From the cell containing the given text, extract its center point as [x, y] coordinate. 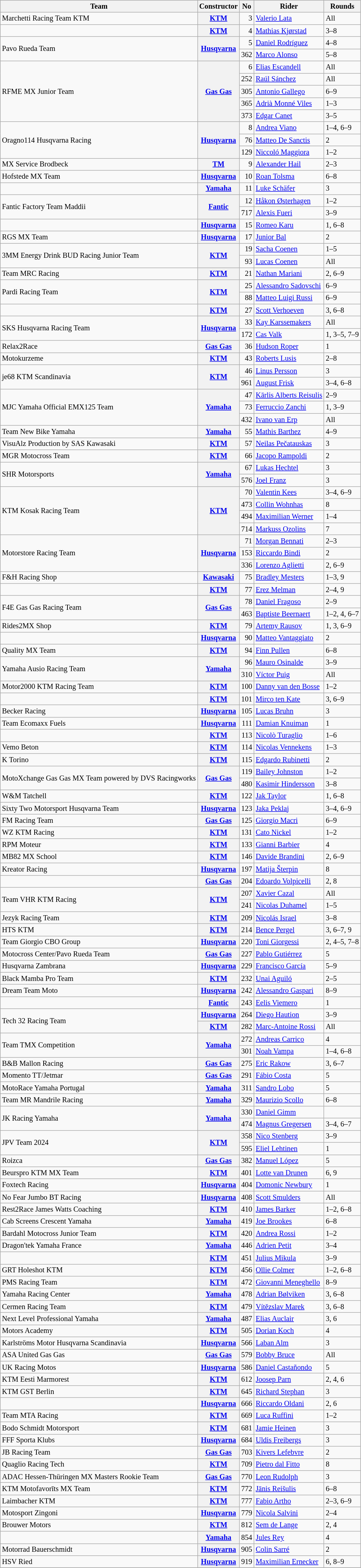
812 [247, 1525]
717 [247, 213]
Pavo Rueda Team [99, 48]
451 [247, 1258]
Junior Bal [289, 237]
Marchetti Racing Team KTM [99, 18]
Team VHR KTM Racing [99, 899]
Motorstore Racing Team [99, 553]
71 [247, 541]
Roan Tolsma [289, 177]
Mathis Barthez [289, 431]
Joel Franz [289, 480]
779 [247, 1513]
FM Racing Team [99, 820]
15 [247, 225]
SKS Husqvarna Racing Team [99, 328]
420 [247, 1234]
Jezyk Racing Team [99, 918]
153 [247, 553]
329 [247, 1100]
2, 4 [342, 1525]
Lorenzo Aglietti [289, 565]
Cermen Racing Team [99, 1307]
2–3, 6–9 [342, 1501]
Elias Escandell [289, 67]
Pardi Racing Team [99, 292]
Jānis Reišulis [289, 1489]
Nathan Mariani [289, 274]
19 [247, 249]
Riccardo Oldani [289, 1404]
MGR Motocross Team [99, 456]
Edgardo Rubinetti [289, 760]
404 [247, 1185]
Oragno114 Husqvarna Racing [99, 140]
Daniel Fragoso [289, 602]
K Torino [99, 760]
669 [247, 1416]
1–6 [342, 735]
Julius Mikula [289, 1258]
242 [247, 990]
66 [247, 456]
Marco Alonso [289, 55]
79 [247, 626]
je68 KTM Scandinavia [99, 377]
Xavier Cazal [289, 893]
Nicolas Vennekens [289, 747]
220 [247, 942]
Vemo Beton [99, 747]
70 [247, 492]
100 [247, 687]
Erez Melman [289, 590]
905 [247, 1550]
472 [247, 1282]
566 [247, 1343]
Alessandro Sadovschi [289, 286]
Finn Pullen [289, 650]
Laimbacher KTM [99, 1501]
90 [247, 638]
Quality MX Team [99, 650]
204 [247, 881]
Jamie Heinen [289, 1428]
Bobby Bruce [289, 1355]
579 [247, 1355]
MotoRace Yamaha Portugal [99, 1088]
Team Ecomaxx Fuels [99, 723]
Brouwer Motors [99, 1525]
VisuAlz Production by SAS Kawasaki [99, 444]
330 [247, 1112]
57 [247, 444]
Black Mamba Pro Team [99, 978]
Raúl Sánchez [289, 79]
229 [247, 966]
James Barker [289, 1209]
408 [247, 1197]
854 [247, 1537]
Nicolas Duhamel [289, 905]
282 [247, 1027]
HSV Ried [99, 1562]
Hofstede MX Team [99, 177]
310 [247, 674]
Adrian Bølviken [289, 1294]
Diego Haution [289, 1015]
1–4, 6–8 [342, 1051]
KTM Kosak Racing Team [99, 511]
214 [247, 930]
9 [247, 164]
Lukas Hechtel [289, 468]
6 [247, 67]
Laban Alm [289, 1343]
Manuel López [289, 1161]
Rounds [342, 6]
101 [247, 699]
FFF Sporta Klubs [99, 1440]
Bailey Johnston [289, 772]
122 [247, 796]
Rest2Race James Watts Coaching [99, 1209]
681 [247, 1428]
Adrien Petit [289, 1246]
5–8 [342, 55]
3, 6–7, 9 [342, 930]
Yamaha Racing Center [99, 1294]
33 [247, 322]
4–9 [342, 431]
Lotte van Drunen [289, 1173]
401 [247, 1173]
131 [247, 833]
1–3, 9 [342, 577]
478 [247, 1294]
146 [247, 857]
123 [247, 808]
Scott Verhoeven [289, 310]
Andrea Viano [289, 128]
No Fear Jumbo BT Racing [99, 1197]
2, 8 [342, 881]
Joe Brookes [289, 1221]
241 [247, 905]
Matteo Luigi Russi [289, 298]
17 [247, 237]
Sacha Coenen [289, 249]
2, 4–5, 7–8 [342, 942]
645 [247, 1391]
7 [342, 529]
Beurspro KTM MX Team [99, 1173]
Karlströms Motor Husqvarna Scandinavia [99, 1343]
6, 8–9 [342, 1562]
305 [247, 91]
Jacopo Rampoldi [289, 456]
SHR Motorsports [99, 474]
Fábio Costa [289, 1076]
Pietro dal Fitto [289, 1464]
1–2, 4, 6–7 [342, 614]
172 [247, 334]
Matteo De Sanctis [289, 140]
Nicolás Israel [289, 918]
TM [219, 164]
55 [247, 431]
Quaglio Racing Tech [99, 1464]
479 [247, 1307]
456 [247, 1270]
113 [247, 735]
494 [247, 517]
Roizca [99, 1161]
3–5 [342, 116]
Andreas Carrico [289, 1039]
666 [247, 1404]
Foxtech Racing [99, 1185]
Team New Bike Yamaha [99, 431]
Becker Racing [99, 711]
Lucas Coenen [289, 261]
Jaka Peklaj [289, 808]
75 [247, 577]
129 [247, 152]
Francisco García [289, 966]
67 [247, 468]
August Frisk [289, 383]
F4E Gas Gas Racing Team [99, 608]
10 [247, 177]
3–4, 6–8 [342, 383]
5–9 [342, 966]
WZ KTM Racing [99, 833]
264 [247, 1015]
3–4 [342, 1246]
46 [247, 371]
Eelis Viemero [289, 1003]
272 [247, 1039]
115 [247, 760]
Motor2000 KTM Racing Team [99, 687]
Team MRC Racing [99, 274]
96 [247, 663]
Valerio Lata [289, 18]
Maurizio Scollo [289, 1100]
Ivano van Erp [289, 420]
Romeo Karu [289, 225]
Adrià Monné Viles [289, 104]
586 [247, 1367]
76 [247, 140]
94 [247, 650]
3MM Energy Drink BUD Racing Junior Team [99, 255]
Pablo Gutiérrez [289, 954]
Cab Screens Crescent Yamaha [99, 1221]
Motokurzeme [99, 359]
505 [247, 1331]
Eric Rakow [289, 1063]
Eliel Lehtinen [289, 1148]
Team Giorgio CBO Group [99, 942]
2–8 [342, 359]
Scott Smulders [289, 1197]
474 [247, 1124]
Uldis Freibergs [289, 1440]
365 [247, 104]
Gianni Barbier [289, 845]
21 [247, 274]
Mauro Osinalde [289, 663]
770 [247, 1477]
Dorian Koch [289, 1331]
772 [247, 1489]
Next Level Professional Yamaha [99, 1319]
291 [247, 1076]
Matija Šterpin [289, 869]
4–8 [342, 43]
Kreator Racing [99, 869]
119 [247, 772]
JK Racing Yamaha [99, 1118]
Davide Brandini [289, 857]
F&H Racing Shop [99, 577]
MB82 MX School [99, 857]
Nico Stenberg [289, 1136]
6, 9 [342, 1173]
RGS MX Team [99, 237]
419 [247, 1221]
Antonio Gallego [289, 91]
GRT Holeshot KTM [99, 1270]
3, 6–9 [342, 699]
Team MTA Racing [99, 1416]
78 [247, 602]
Motocross Center/Pavo Rueda Team [99, 954]
KTM Motofavorīts MX Team [99, 1489]
HTS KTM [99, 930]
77 [247, 590]
473 [247, 504]
576 [247, 480]
Alessandro Gaspari [289, 990]
Momento TT/Jetmar [99, 1076]
Edoardo Volpicelli [289, 881]
KTM Eesti Marmorest [99, 1380]
Vítězslav Marek [289, 1307]
Andrea Rossi [289, 1234]
432 [247, 420]
Maximilian Ernecker [289, 1562]
43 [247, 359]
Magnus Gregersen [289, 1124]
Jules Rey [289, 1537]
232 [247, 978]
Colin Sarré [289, 1550]
446 [247, 1246]
Mathias Kjørstad [289, 31]
410 [247, 1209]
25 [247, 286]
Constructor [219, 6]
11 [247, 188]
B&B Mallon Racing [99, 1063]
Daniel Rodríguez [289, 43]
2, 6 [342, 1404]
ASA United Gas Gas [99, 1355]
2–4, 9 [342, 590]
133 [247, 845]
3–4, 6–7 [342, 1124]
Noah Vampa [289, 1051]
Víctor Puig [289, 674]
Rider [289, 6]
Team [99, 6]
Leon Rudolph [289, 1477]
Kay Karssemakers [289, 322]
Maximilian Werner [289, 517]
Jak Taylor [289, 796]
Artemy Rausov [289, 626]
Husqvarna Zambrana [99, 966]
Team TMX Competition [99, 1045]
Riccardo Bindi [289, 553]
Domonic Newbury [289, 1185]
Luke Schäfer [289, 188]
Unai Aguiló [289, 978]
Mirco ten Kate [289, 699]
197 [247, 869]
Giorgio Macri [289, 820]
373 [247, 116]
Alexis Fueri [289, 213]
114 [247, 747]
Bradley Mesters [289, 577]
Morgan Bennati [289, 541]
Elias Auclair [289, 1319]
JB Racing Team [99, 1452]
Giovanni Meneghello [289, 1282]
Toni Giorgessi [289, 942]
Collin Wohnhas [289, 504]
252 [247, 79]
Tech 32 Racing Team [99, 1021]
2, 4, 6 [342, 1380]
Marc-Antoine Rossi [289, 1027]
Kārlis Alberts Reisulis [289, 395]
301 [247, 1051]
Håkon Østerhagen [289, 201]
Roberts Lusis [289, 359]
612 [247, 1380]
Nicola Salvini [289, 1513]
275 [247, 1063]
Ollie Colmer [289, 1270]
480 [247, 784]
W&M Tatchell [99, 796]
Alexander Hail [289, 164]
Rides2MX Shop [99, 626]
919 [247, 1562]
Valentin Kees [289, 492]
JPV Team 2024 [99, 1142]
Baptiste Beernaert [289, 614]
105 [247, 711]
1, 3–5, 7–9 [342, 334]
703 [247, 1452]
1–4 [342, 517]
Fantic Factory Team Maddii [99, 207]
Dragon'tek Yamaha France [99, 1246]
1, 3, 6–9 [342, 626]
Kasimir Hindersson [289, 784]
Bence Pergel [289, 930]
1–4, 6–9 [342, 128]
73 [247, 407]
Kawasaki [219, 577]
311 [247, 1088]
Motosport Zingoni [99, 1513]
209 [247, 918]
MJC Yamaha Official EMX125 Team [99, 407]
714 [247, 529]
961 [247, 383]
336 [247, 565]
3, 6–7 [342, 1063]
207 [247, 893]
36 [247, 347]
No [247, 6]
Sem de Lange [289, 1525]
Edgar Canet [289, 116]
Fabio Artho [289, 1501]
Motors Academy [99, 1331]
Bodo Schmidt Motorsport [99, 1428]
MotoXchange Gas Gas MX Team powered by DVS Racingworks [99, 778]
Danny van den Bosse [289, 687]
358 [247, 1136]
MX Service Brodbeck [99, 164]
3, 6 [342, 1319]
Motorrad Bauerschmidt [99, 1550]
Relax2Race [99, 347]
ADAC Hessen-Thüringen MX Masters Rookie Team [99, 1477]
RFME MX Junior Team [99, 91]
RPM Moteur [99, 845]
Nicolò Turaglio [289, 735]
47 [247, 395]
Niccoló Maggiora [289, 152]
Team MR Mandrile Racing [99, 1100]
243 [247, 1003]
463 [247, 614]
Bardahl Motocross Junior Team [99, 1234]
Hudson Roper [289, 347]
UK Racing Motos [99, 1367]
Luca Ruffini [289, 1416]
Kivers Lefebvre [289, 1452]
KTM GST Berlin [99, 1391]
684 [247, 1440]
27 [247, 310]
Dream Team Moto [99, 990]
777 [247, 1501]
Matteo Vantaggiato [289, 638]
Lucas Bruhn [289, 711]
709 [247, 1464]
Joosep Parn [289, 1380]
2–4 [342, 1513]
Linus Persson [289, 371]
382 [247, 1161]
1, 3–9 [342, 407]
362 [247, 55]
PMS Racing Team [99, 1282]
Sandro Lobo [289, 1088]
Neilas Pečatauskas [289, 444]
2–5 [342, 978]
88 [247, 298]
487 [247, 1319]
227 [247, 954]
12 [247, 201]
Damian Knuiman [289, 723]
595 [247, 1148]
Markuss Ozolins [289, 529]
Daniel Castañondo [289, 1367]
Sixty Two Motorsport Husqvarna Team [99, 808]
Richard Stephan [289, 1391]
Ferruccio Zanchi [289, 407]
Yamaha Ausio Racing Team [99, 669]
111 [247, 723]
93 [247, 261]
Cas Valk [289, 334]
Cato Nickel [289, 833]
125 [247, 820]
Daniel Gimm [289, 1112]
